Scan for the cell matching the given text and deliver its (x, y) coordinate at center. 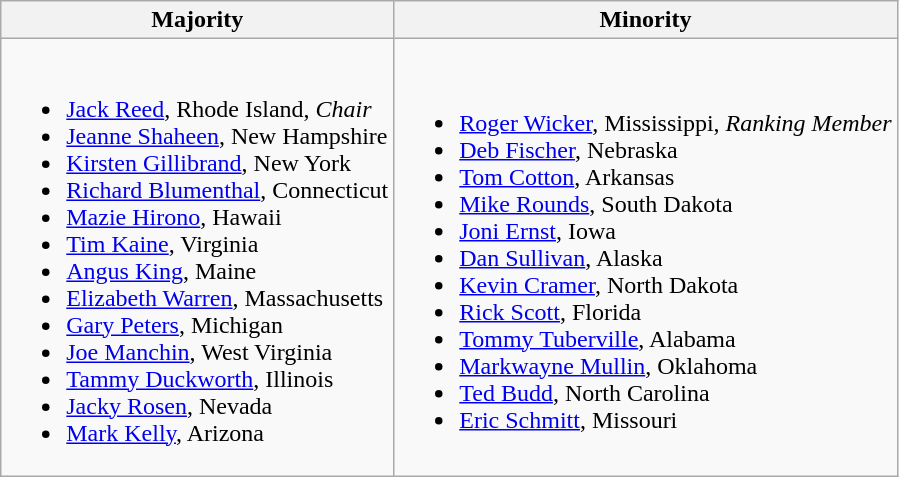
Minority (646, 20)
Majority (198, 20)
